Find where the given text appears and provide that cell's center as (x, y) coordinate. 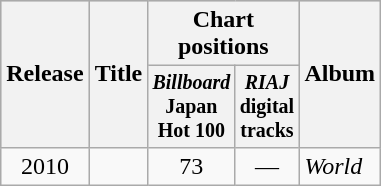
— (267, 166)
Album (340, 74)
73 (192, 166)
Billboard Japan Hot 100 (192, 106)
RIAJ digital tracks (267, 106)
World (340, 166)
Chart positions (224, 34)
Release (45, 74)
2010 (45, 166)
Title (118, 74)
